Pinpoint the cell where the given text exists, returning its (X, Y) midpoint coordinate. 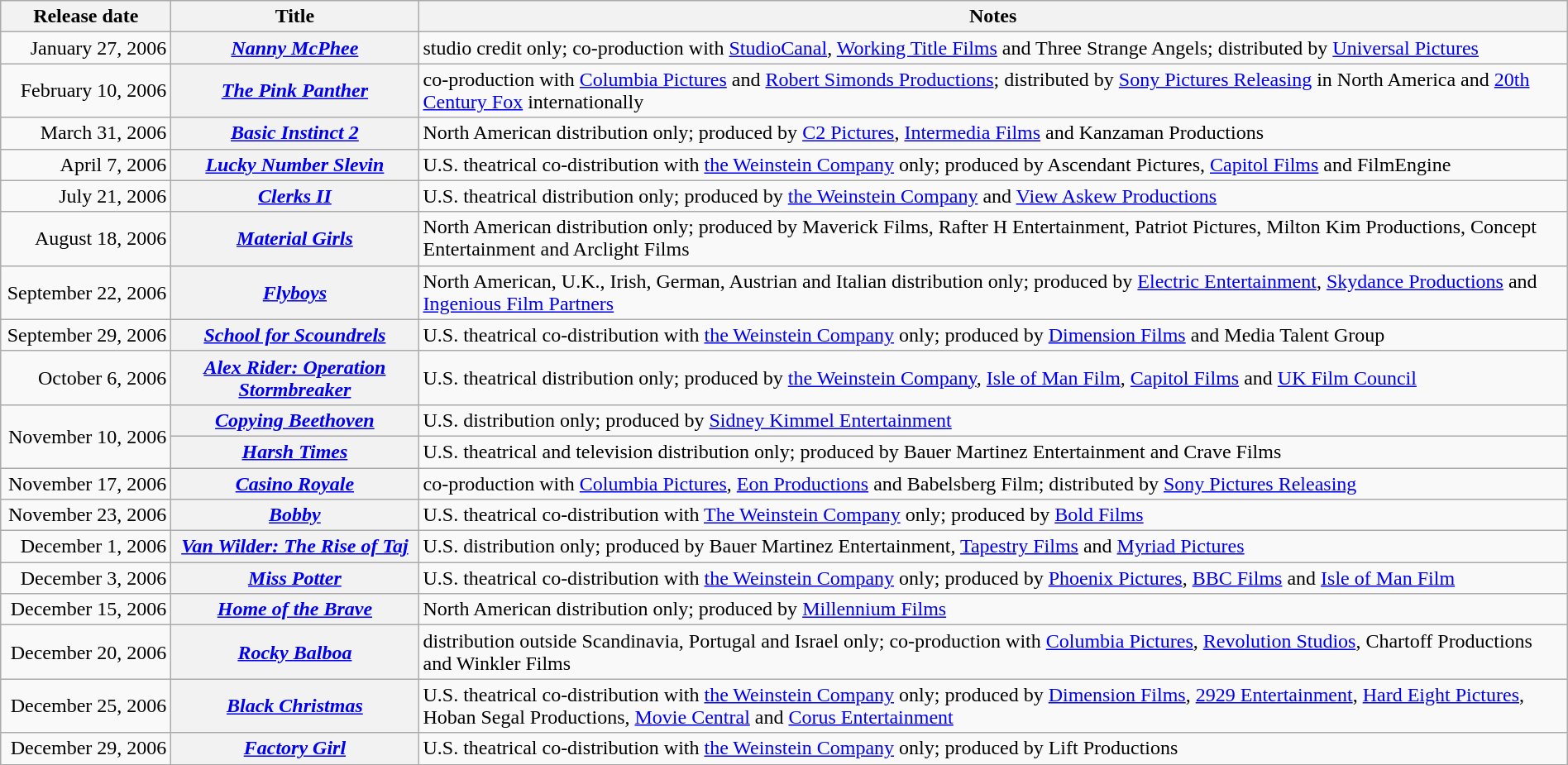
November 10, 2006 (86, 436)
U.S. distribution only; produced by Bauer Martinez Entertainment, Tapestry Films and Myriad Pictures (992, 547)
Alex Rider: Operation Stormbreaker (294, 377)
November 23, 2006 (86, 515)
U.S. theatrical co-distribution with The Weinstein Company only; produced by Bold Films (992, 515)
December 20, 2006 (86, 652)
Black Christmas (294, 706)
December 3, 2006 (86, 578)
North American distribution only; produced by C2 Pictures, Intermedia Films and Kanzaman Productions (992, 133)
U.S. theatrical co-distribution with the Weinstein Company only; produced by Dimension Films and Media Talent Group (992, 335)
Rocky Balboa (294, 652)
Basic Instinct 2 (294, 133)
U.S. theatrical co-distribution with the Weinstein Company only; produced by Ascendant Pictures, Capitol Films and FilmEngine (992, 165)
Casino Royale (294, 484)
December 15, 2006 (86, 610)
August 18, 2006 (86, 238)
Notes (992, 17)
Factory Girl (294, 748)
September 29, 2006 (86, 335)
U.S. distribution only; produced by Sidney Kimmel Entertainment (992, 420)
Title (294, 17)
July 21, 2006 (86, 196)
Nanny McPhee (294, 48)
January 27, 2006 (86, 48)
April 7, 2006 (86, 165)
November 17, 2006 (86, 484)
North American distribution only; produced by Millennium Films (992, 610)
Van Wilder: The Rise of Taj (294, 547)
December 1, 2006 (86, 547)
Miss Potter (294, 578)
U.S. theatrical co-distribution with the Weinstein Company only; produced by Lift Productions (992, 748)
co-production with Columbia Pictures, Eon Productions and Babelsberg Film; distributed by Sony Pictures Releasing (992, 484)
Material Girls (294, 238)
Release date (86, 17)
Lucky Number Slevin (294, 165)
The Pink Panther (294, 91)
Bobby (294, 515)
U.S. theatrical distribution only; produced by the Weinstein Company, Isle of Man Film, Capitol Films and UK Film Council (992, 377)
School for Scoundrels (294, 335)
February 10, 2006 (86, 91)
December 25, 2006 (86, 706)
Clerks II (294, 196)
Copying Beethoven (294, 420)
Harsh Times (294, 452)
March 31, 2006 (86, 133)
Home of the Brave (294, 610)
October 6, 2006 (86, 377)
Flyboys (294, 293)
U.S. theatrical distribution only; produced by the Weinstein Company and View Askew Productions (992, 196)
September 22, 2006 (86, 293)
U.S. theatrical and television distribution only; produced by Bauer Martinez Entertainment and Crave Films (992, 452)
U.S. theatrical co-distribution with the Weinstein Company only; produced by Phoenix Pictures, BBC Films and Isle of Man Film (992, 578)
studio credit only; co-production with StudioCanal, Working Title Films and Three Strange Angels; distributed by Universal Pictures (992, 48)
December 29, 2006 (86, 748)
